For the text-containing cell, return its midpoint in (x, y) coordinate format. 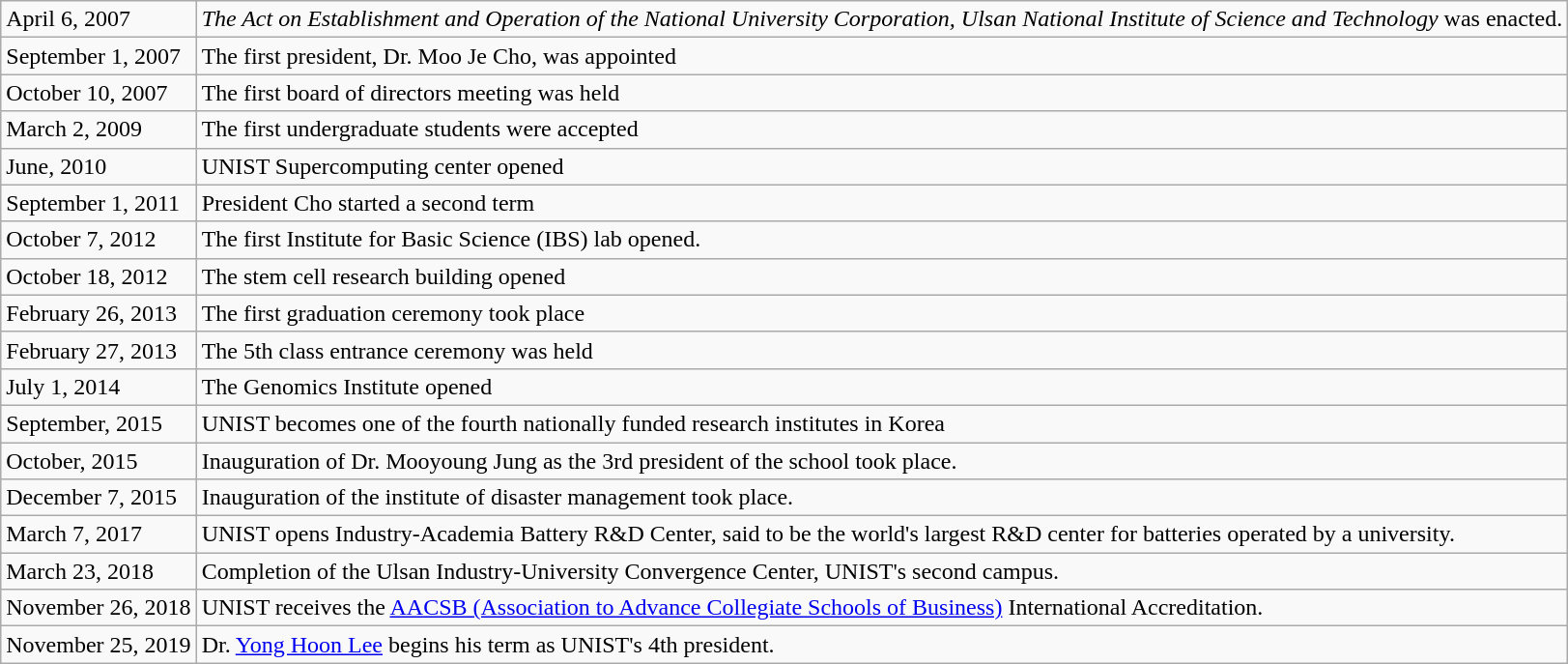
The Genomics Institute opened (882, 387)
October 10, 2007 (99, 93)
September 1, 2011 (99, 203)
September, 2015 (99, 423)
April 6, 2007 (99, 19)
Inauguration of the institute of disaster management took place. (882, 498)
UNIST Supercomputing center opened (882, 166)
February 26, 2013 (99, 313)
February 27, 2013 (99, 350)
UNIST receives the AACSB (Association to Advance Collegiate Schools of Business) International Accreditation. (882, 608)
September 1, 2007 (99, 56)
President Cho started a second term (882, 203)
UNIST opens Industry-Academia Battery R&D Center, said to be the world's largest R&D center for batteries operated by a university. (882, 534)
October, 2015 (99, 461)
October 18, 2012 (99, 276)
The first board of directors meeting was held (882, 93)
November 25, 2019 (99, 645)
October 7, 2012 (99, 240)
UNIST becomes one of the fourth nationally funded research institutes in Korea (882, 423)
The Act on Establishment and Operation of the National University Corporation, Ulsan National Institute of Science and Technology was enacted. (882, 19)
March 23, 2018 (99, 571)
March 2, 2009 (99, 130)
The first president, Dr. Moo Je Cho, was appointed (882, 56)
The first undergraduate students were accepted (882, 130)
The 5th class entrance ceremony was held (882, 350)
March 7, 2017 (99, 534)
November 26, 2018 (99, 608)
Completion of the Ulsan Industry-University Convergence Center, UNIST's second campus. (882, 571)
The stem cell research building opened (882, 276)
June, 2010 (99, 166)
Dr. Yong Hoon Lee begins his term as UNIST's 4th president. (882, 645)
Inauguration of Dr. Mooyoung Jung as the 3rd president of the school took place. (882, 461)
The first graduation ceremony took place (882, 313)
The first Institute for Basic Science (IBS) lab opened. (882, 240)
July 1, 2014 (99, 387)
December 7, 2015 (99, 498)
